Extract the [X, Y] coordinate from the center of the cell holding the provided text.  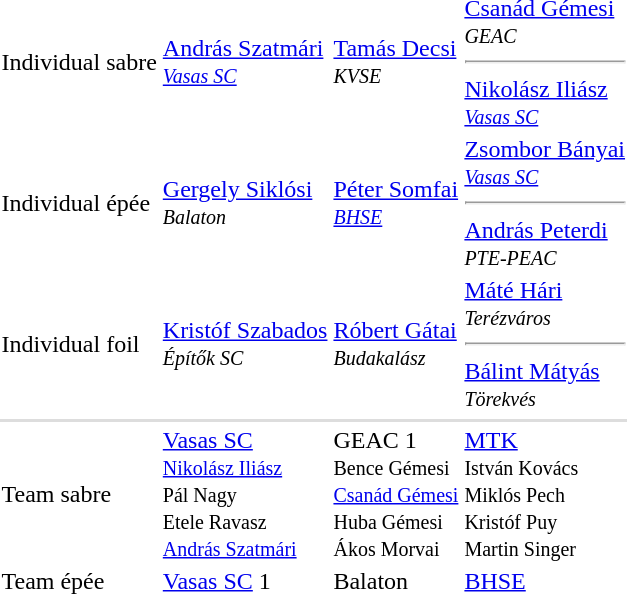
Team sabre [79, 494]
Máté HáriTerézvárosBálint MátyásTörekvés [545, 344]
Gergely SiklósiBalaton [245, 203]
GEAC 1Bence GémesiCsanád GémesiHuba GémesiÁkos Morvai [396, 494]
Kristóf SzabadosÉpítők SC [245, 344]
MTKIstván KovácsMiklós PechKristóf PuyMartin Singer [545, 494]
Individual foil [79, 344]
Individual épée [79, 203]
Vasas SCNikolász IliászPál NagyEtele RavaszAndrás Szatmári [245, 494]
Péter SomfaiBHSE [396, 203]
Zsombor BányaiVasas SCAndrás PeterdiPTE-PEAC [545, 203]
Róbert GátaiBudakalász [396, 344]
